Detect which cell encompasses the target text, then output its (x, y) center coordinate. 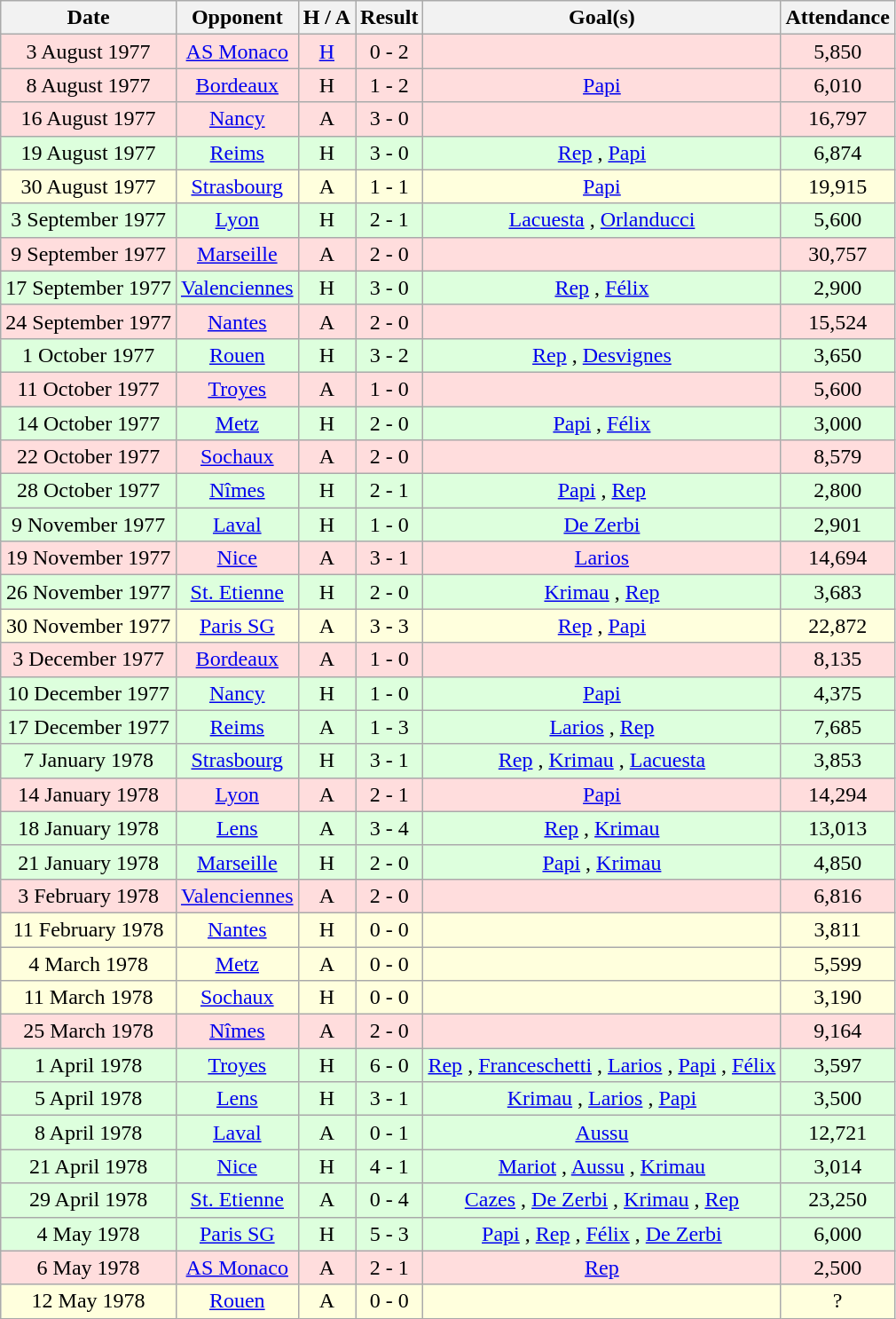
Krimau , Larios , Papi (601, 1099)
6,000 (837, 1234)
14,294 (837, 794)
3,014 (837, 1166)
25 March 1978 (89, 1031)
18 January 1978 (89, 828)
Larios , Rep (601, 727)
10 December 1977 (89, 693)
4 March 1978 (89, 963)
9,164 (837, 1031)
28 October 1977 (89, 491)
Papi , Krimau (601, 862)
3,853 (837, 761)
1 October 1977 (89, 355)
30 August 1977 (89, 186)
Lacuesta , Orlanducci (601, 220)
6,816 (837, 896)
30 November 1977 (89, 626)
4 May 1978 (89, 1234)
16 August 1977 (89, 119)
Opponent (237, 18)
11 October 1977 (89, 389)
6 May 1978 (89, 1268)
21 April 1978 (89, 1166)
Larios (601, 558)
3,190 (837, 998)
1 - 1 (389, 186)
16,797 (837, 119)
Goal(s) (601, 18)
5 - 3 (389, 1234)
3 - 4 (389, 828)
4 - 1 (389, 1166)
19,915 (837, 186)
26 November 1977 (89, 592)
12 May 1978 (89, 1301)
3 - 3 (389, 626)
Krimau , Rep (601, 592)
Rep , Félix (601, 288)
Papi , Rep , Félix , De Zerbi (601, 1234)
H / A (326, 18)
0 - 1 (389, 1133)
3 February 1978 (89, 896)
6,010 (837, 85)
Cazes , De Zerbi , Krimau , Rep (601, 1200)
19 November 1977 (89, 558)
13,013 (837, 828)
Rep , Krimau , Lacuesta (601, 761)
11 February 1978 (89, 929)
5 April 1978 (89, 1099)
3,811 (837, 929)
Papi , Rep (601, 491)
29 April 1978 (89, 1200)
De Zerbi (601, 525)
4,375 (837, 693)
3,650 (837, 355)
3,500 (837, 1099)
1 - 3 (389, 727)
Rep , Krimau (601, 828)
11 March 1978 (89, 998)
14,694 (837, 558)
15,524 (837, 321)
Rep (601, 1268)
Aussu (601, 1133)
5,850 (837, 51)
Result (389, 18)
7,685 (837, 727)
8,579 (837, 457)
14 January 1978 (89, 794)
17 September 1977 (89, 288)
21 January 1978 (89, 862)
3,000 (837, 423)
0 - 2 (389, 51)
2,500 (837, 1268)
Mariot , Aussu , Krimau (601, 1166)
22,872 (837, 626)
7 January 1978 (89, 761)
? (837, 1301)
23,250 (837, 1200)
Rep , Desvignes (601, 355)
3 September 1977 (89, 220)
6 - 0 (389, 1065)
2,901 (837, 525)
Papi , Félix (601, 423)
5,599 (837, 963)
8 August 1977 (89, 85)
1 April 1978 (89, 1065)
3,597 (837, 1065)
1 - 2 (389, 85)
0 - 4 (389, 1200)
8,135 (837, 659)
3 August 1977 (89, 51)
22 October 1977 (89, 457)
4,850 (837, 862)
3,683 (837, 592)
8 April 1978 (89, 1133)
3 December 1977 (89, 659)
Date (89, 18)
30,757 (837, 254)
Rep , Franceschetti , Larios , Papi , Félix (601, 1065)
17 December 1977 (89, 727)
Attendance (837, 18)
3 - 2 (389, 355)
2,900 (837, 288)
14 October 1977 (89, 423)
9 September 1977 (89, 254)
9 November 1977 (89, 525)
2,800 (837, 491)
19 August 1977 (89, 153)
6,874 (837, 153)
24 September 1977 (89, 321)
12,721 (837, 1133)
